Search for the cell housing the specified text and yield its (x, y) center coordinate. 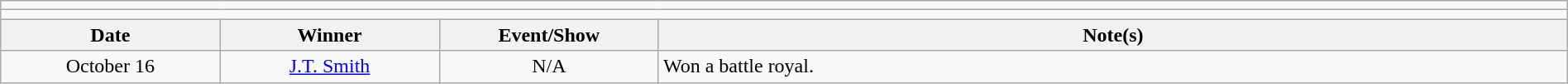
Event/Show (549, 35)
Date (111, 35)
J.T. Smith (329, 67)
Winner (329, 35)
Note(s) (1113, 35)
N/A (549, 67)
Won a battle royal. (1113, 67)
October 16 (111, 67)
